From the cell containing the given text, extract its center point as (X, Y) coordinate. 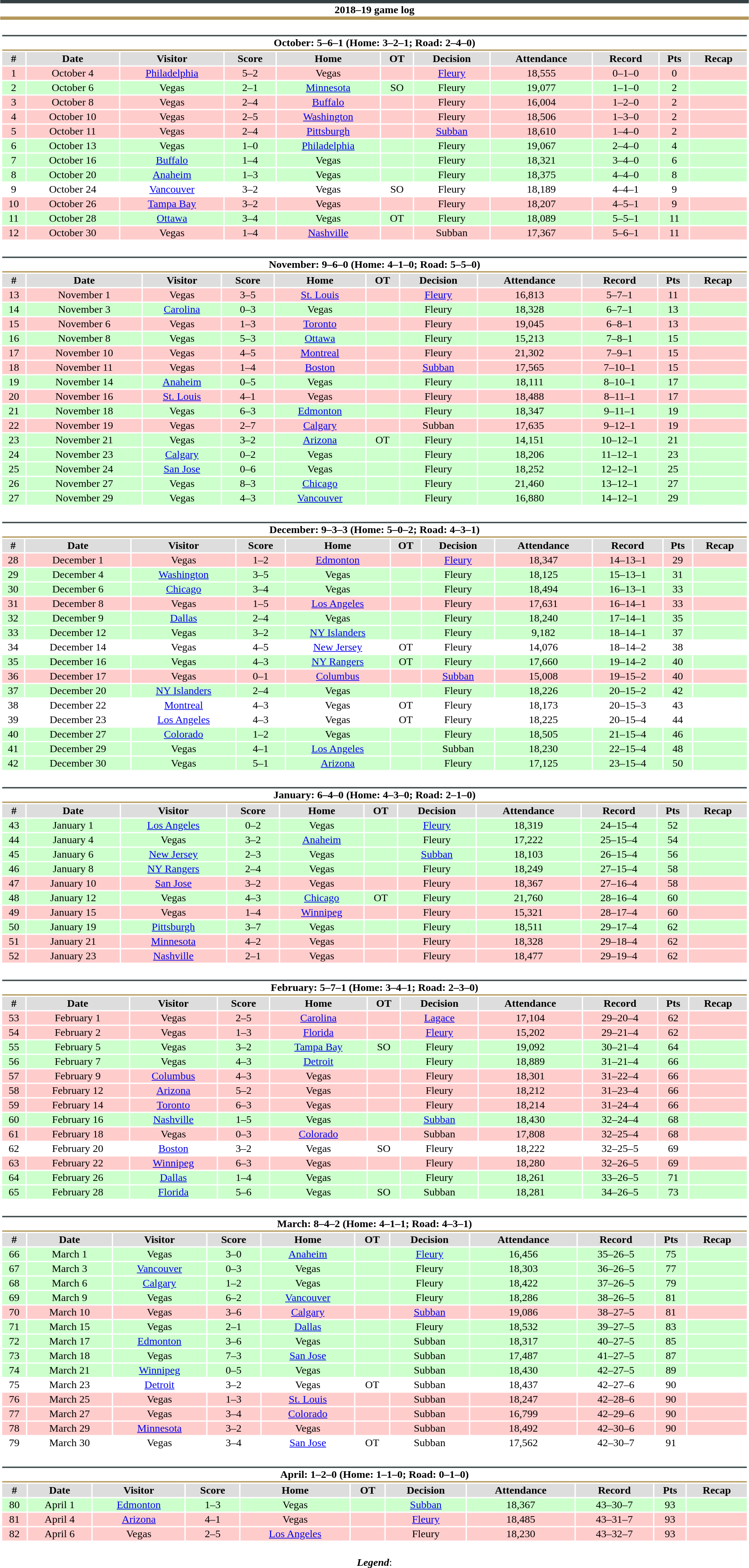
February 7 (78, 1061)
22–15–4 (628, 749)
March 23 (70, 1385)
18,089 (541, 219)
December 6 (77, 589)
26–15–4 (619, 855)
18,286 (524, 1298)
17,367 (541, 233)
March 21 (70, 1370)
20–15–2 (628, 691)
0 (674, 73)
18,212 (530, 1090)
30 (13, 589)
49 (14, 913)
6–8–1 (620, 324)
18,189 (541, 190)
18,225 (543, 720)
0–6 (248, 469)
November 21 (84, 440)
29–21–4 (620, 1032)
March 15 (70, 1327)
17–14–1 (628, 618)
January 15 (73, 913)
76 (14, 1399)
63 (14, 1163)
18,505 (543, 734)
4–4–0 (626, 175)
47 (14, 884)
18,494 (543, 589)
29–19–4 (619, 956)
89 (671, 1370)
18,206 (529, 454)
38–26–5 (616, 1298)
15,321 (528, 913)
16–14–1 (628, 604)
19–14–2 (628, 662)
18,317 (524, 1341)
85 (671, 1341)
2018–19 game log (374, 10)
18,281 (530, 1192)
November 24 (84, 469)
October 26 (73, 204)
21,460 (529, 483)
21–15–4 (628, 734)
18,422 (524, 1283)
1 (14, 73)
February 9 (78, 1076)
March 3 (70, 1269)
36–26–5 (616, 1269)
15–13–1 (628, 575)
March 17 (70, 1341)
October 4 (73, 73)
1–1–0 (626, 88)
19,086 (524, 1312)
45 (14, 855)
10–12–1 (620, 440)
19,092 (530, 1047)
18,506 (541, 117)
18,222 (530, 1148)
4–5–1 (626, 204)
February 26 (78, 1177)
December 20 (77, 691)
February 5 (78, 1047)
January 8 (73, 869)
December 9 (77, 618)
21,760 (528, 898)
18,485 (521, 1520)
40–27–5 (616, 1341)
67 (14, 1269)
74 (14, 1370)
15,213 (529, 338)
42–27–5 (616, 1370)
October 28 (73, 219)
January 1 (73, 826)
14 (14, 309)
18,477 (528, 956)
19,045 (529, 324)
27–16–4 (619, 884)
0–1–0 (626, 73)
15,008 (543, 676)
18,252 (529, 469)
3–7 (253, 927)
41 (13, 749)
February 1 (78, 1018)
55 (14, 1047)
March: 8–4–2 (Home: 4–1–1; Road: 4–3–1) (374, 1224)
12–12–1 (620, 469)
February 16 (78, 1119)
18,214 (530, 1105)
5–6–1 (626, 233)
42–29–6 (616, 1414)
December 30 (77, 763)
7–8–1 (620, 338)
20 (14, 396)
October 24 (73, 190)
March 25 (70, 1399)
February 12 (78, 1090)
April 6 (60, 1534)
March 30 (70, 1443)
18,240 (543, 618)
19,077 (541, 88)
14–13–1 (628, 560)
18,488 (529, 396)
February 18 (78, 1134)
18,261 (530, 1177)
83 (671, 1327)
26 (14, 483)
7–9–1 (620, 353)
December 23 (77, 720)
16,004 (541, 102)
6–7–1 (620, 309)
March 29 (70, 1428)
18,437 (524, 1385)
14–12–1 (620, 498)
29–17–4 (619, 927)
December 27 (77, 734)
December 8 (77, 604)
18,226 (543, 691)
18,125 (543, 575)
November 16 (84, 396)
November 29 (84, 498)
35–26–5 (616, 1254)
March 6 (70, 1283)
October 8 (73, 102)
13–12–1 (620, 483)
2–3 (253, 855)
18,301 (530, 1076)
53 (14, 1018)
4–2 (253, 942)
91 (671, 1443)
3–4–0 (626, 161)
19,067 (541, 146)
March 18 (70, 1356)
65 (14, 1192)
March 1 (70, 1254)
December 1 (77, 560)
16–13–1 (628, 589)
7 (14, 161)
January 21 (73, 942)
30–21–4 (620, 1047)
November 8 (84, 338)
22 (14, 425)
December 14 (77, 647)
39–27–5 (616, 1327)
31–24–4 (620, 1105)
19–15–2 (628, 676)
43–30–7 (614, 1505)
January: 6–4–0 (Home: 4–3–0; Road: 2–1–0) (374, 795)
32–24–4 (620, 1119)
February 2 (78, 1032)
78 (14, 1428)
2–7 (248, 425)
November 11 (84, 367)
December 22 (77, 705)
November 14 (84, 382)
8–10–1 (620, 382)
72 (14, 1341)
42–30–7 (616, 1443)
20–15–3 (628, 705)
17,125 (543, 763)
12 (14, 233)
18,375 (541, 175)
59 (14, 1105)
5–6 (243, 1192)
32 (13, 618)
57 (14, 1076)
32–25–5 (620, 1148)
31–21–4 (620, 1061)
November 1 (84, 295)
31–22–4 (620, 1076)
24 (14, 454)
0–1 (261, 676)
December 16 (77, 662)
18,173 (543, 705)
Lagace (440, 1018)
December: 9–3–3 (Home: 5–0–2; Road: 4–3–1) (374, 530)
5 (14, 132)
1–3–0 (626, 117)
11–12–1 (620, 454)
23–15–4 (628, 763)
January 4 (73, 840)
November 19 (84, 425)
42–28–6 (616, 1399)
43–31–7 (614, 1520)
October: 5–6–1 (Home: 3–2–1; Road: 2–4–0) (374, 43)
3–0 (234, 1254)
October 30 (73, 233)
17,565 (529, 367)
December 17 (77, 676)
January 12 (73, 898)
27–15–4 (619, 869)
16 (14, 338)
14,076 (543, 647)
29–18–4 (619, 942)
November 10 (84, 353)
February 22 (78, 1163)
61 (14, 1134)
33–26–5 (620, 1177)
16,799 (524, 1414)
16,456 (524, 1254)
8–11–1 (620, 396)
8–3 (248, 483)
5–7–1 (620, 295)
November: 9–6–0 (Home: 4–1–0; Road: 5–5–0) (374, 265)
80 (14, 1505)
February: 5–7–1 (Home: 3–4–1; Road: 2–3–0) (374, 988)
20–15–4 (628, 720)
February 14 (78, 1105)
18,555 (541, 73)
17,660 (543, 662)
17,487 (524, 1356)
9–11–1 (620, 411)
16,813 (529, 295)
42–27–6 (616, 1385)
32–25–4 (620, 1134)
18,280 (530, 1163)
34–26–5 (620, 1192)
18,111 (529, 382)
December 29 (77, 749)
5–5–1 (626, 219)
51 (14, 942)
36 (13, 676)
18,303 (524, 1269)
February 20 (78, 1148)
October 6 (73, 88)
17,635 (529, 425)
April 4 (60, 1520)
1–0 (250, 146)
February 28 (78, 1192)
December 4 (77, 575)
17,631 (543, 604)
17,562 (524, 1443)
January 10 (73, 884)
January 6 (73, 855)
6–2 (234, 1298)
9,182 (543, 633)
2–4–0 (626, 146)
1–2–0 (626, 102)
4–4–1 (626, 190)
October 20 (73, 175)
70 (14, 1312)
March 9 (70, 1298)
18–14–1 (628, 633)
28 (13, 560)
18,319 (528, 826)
18,249 (528, 869)
November 23 (84, 454)
17,222 (528, 840)
December 12 (77, 633)
10 (14, 204)
January 19 (73, 927)
29–20–4 (620, 1018)
5–1 (261, 763)
October 11 (73, 132)
18,247 (524, 1399)
21,302 (529, 353)
15,202 (530, 1032)
24–15–4 (619, 826)
January 23 (73, 956)
3 (14, 102)
November 3 (84, 309)
39 (13, 720)
October 10 (73, 117)
14,151 (529, 440)
41–27–5 (616, 1356)
April 1 (60, 1505)
34 (13, 647)
18,511 (528, 927)
October 13 (73, 146)
1–4–0 (626, 132)
28–16–4 (619, 898)
17,104 (530, 1018)
October 16 (73, 161)
November 27 (84, 483)
18–14–2 (628, 647)
9–12–1 (620, 425)
25–15–4 (619, 840)
18 (14, 367)
November 6 (84, 324)
38–27–5 (616, 1312)
7–10–1 (620, 367)
18,532 (524, 1327)
November 18 (84, 411)
18,610 (541, 132)
87 (671, 1356)
7–3 (234, 1356)
43–32–7 (614, 1534)
March 10 (70, 1312)
18,321 (541, 161)
42–30–6 (616, 1428)
18,103 (528, 855)
18,889 (530, 1061)
5–3 (248, 338)
17,808 (530, 1134)
March 27 (70, 1414)
16,880 (529, 498)
82 (14, 1534)
31–23–4 (620, 1090)
April: 1–2–0 (Home: 1–1–0; Road: 0–1–0) (374, 1474)
32–26–5 (620, 1163)
18,492 (524, 1428)
28–17–4 (619, 913)
37–26–5 (616, 1283)
18,207 (541, 204)
